Identify which cell holds the provided text, then report its (x, y) central coordinate. 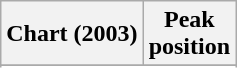
Peakposition (189, 34)
Chart (2003) (72, 34)
